Return the [x, y] coordinate for the center point of the cell that contains the specified text.  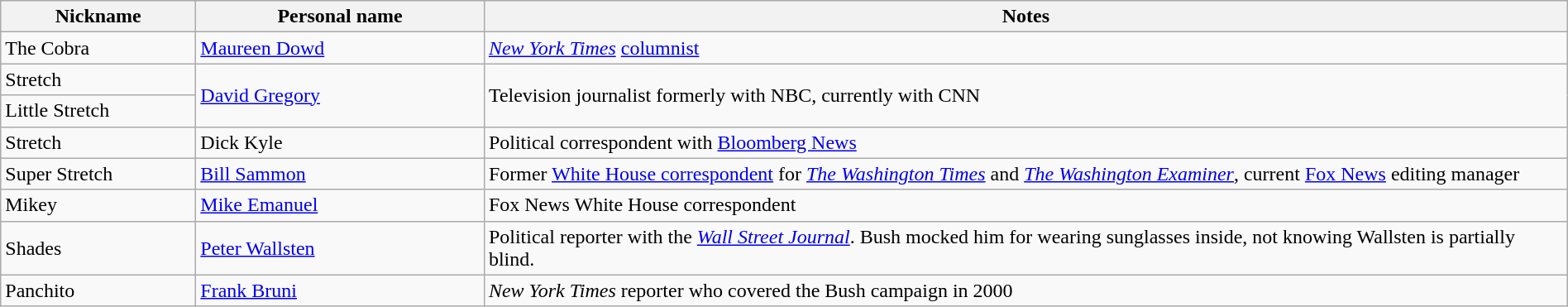
Personal name [341, 17]
Super Stretch [98, 174]
Maureen Dowd [341, 48]
Mike Emanuel [341, 205]
Panchito [98, 290]
Notes [1025, 17]
Political correspondent with Bloomberg News [1025, 142]
Political reporter with the Wall Street Journal. Bush mocked him for wearing sunglasses inside, not knowing Wallsten is partially blind. [1025, 248]
Television journalist formerly with NBC, currently with CNN [1025, 95]
Dick Kyle [341, 142]
Former White House correspondent for The Washington Times and The Washington Examiner, current Fox News editing manager [1025, 174]
The Cobra [98, 48]
Fox News White House correspondent [1025, 205]
Peter Wallsten [341, 248]
Nickname [98, 17]
Mikey [98, 205]
David Gregory [341, 95]
Bill Sammon [341, 174]
Shades [98, 248]
New York Times reporter who covered the Bush campaign in 2000 [1025, 290]
Frank Bruni [341, 290]
New York Times columnist [1025, 48]
Little Stretch [98, 111]
